Scan for the cell matching the given text and deliver its [X, Y] coordinate at center. 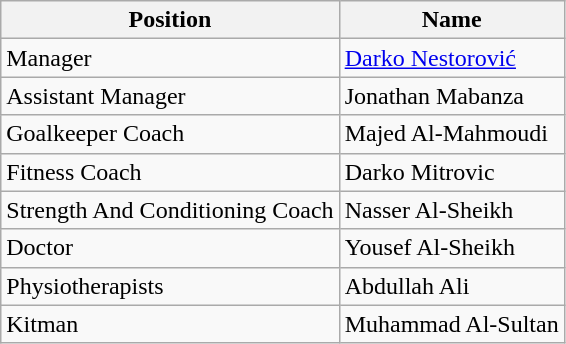
Darko Nestorović [452, 58]
Name [452, 20]
Kitman [170, 324]
Doctor [170, 248]
Goalkeeper Coach [170, 134]
Majed Al-Mahmoudi [452, 134]
Assistant Manager [170, 96]
Muhammad Al-Sultan [452, 324]
Abdullah Ali [452, 286]
Manager [170, 58]
Yousef Al-Sheikh [452, 248]
Position [170, 20]
Darko Mitrovic [452, 172]
Nasser Al-Sheikh [452, 210]
Jonathan Mabanza [452, 96]
Strength And Conditioning Coach [170, 210]
Fitness Coach [170, 172]
Physiotherapists [170, 286]
